Search for the cell housing the specified text and yield its (X, Y) center coordinate. 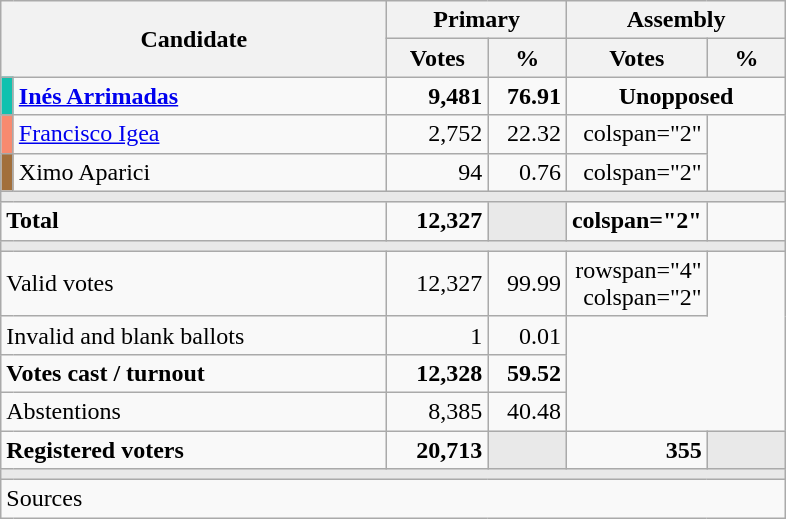
Votes cast / turnout (194, 373)
rowspan="4" colspan="2" (636, 284)
59.52 (528, 373)
22.32 (528, 134)
8,385 (438, 411)
Unopposed (676, 96)
Sources (394, 499)
99.99 (528, 284)
355 (636, 449)
Registered voters (194, 449)
40.48 (528, 411)
12,328 (438, 373)
0.01 (528, 335)
Total (194, 221)
Primary (477, 20)
Candidate (194, 39)
2,752 (438, 134)
Assembly (676, 20)
94 (438, 172)
20,713 (438, 449)
Invalid and blank ballots (194, 335)
76.91 (528, 96)
9,481 (438, 96)
1 (438, 335)
Ximo Aparici (200, 172)
Inés Arrimadas (200, 96)
0.76 (528, 172)
Francisco Igea (200, 134)
Abstentions (194, 411)
Valid votes (194, 284)
